Provide the (x, y) coordinate of the cell's center where the given text is located.  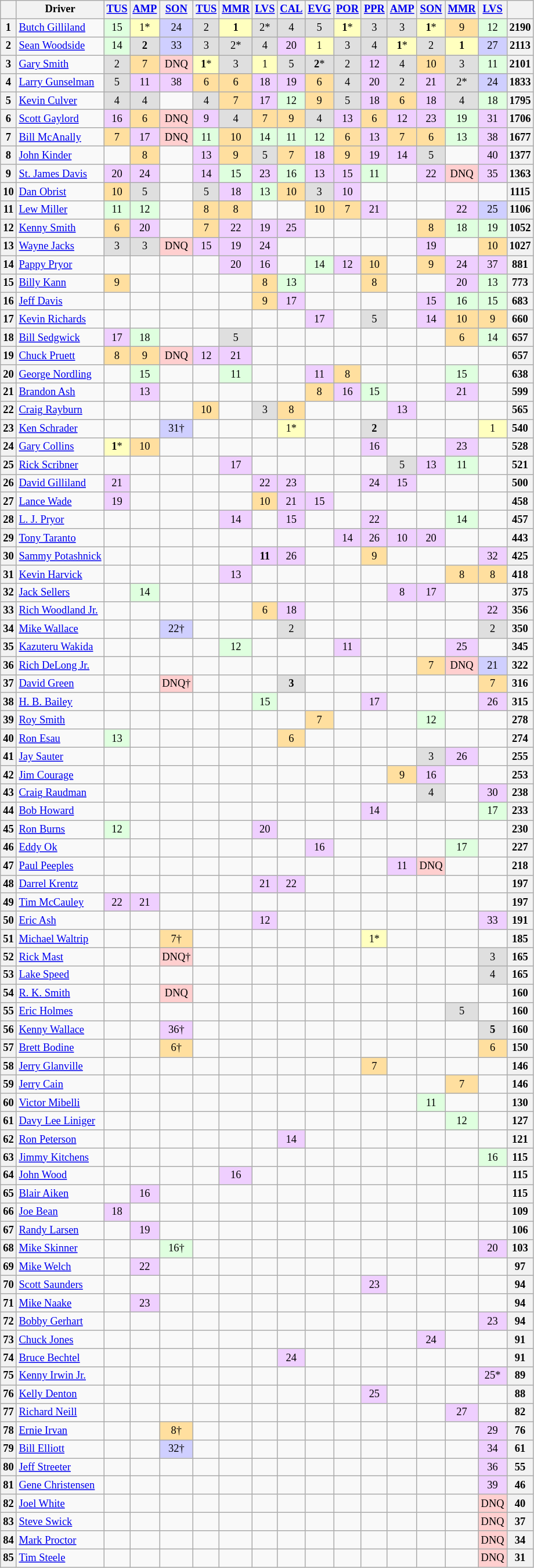
Kenny Wallace (60, 1029)
Joel White (60, 1504)
49 (8, 903)
Jack Sellers (60, 593)
191 (520, 920)
322 (520, 666)
Dan Obrist (60, 192)
1677 (520, 137)
85 (8, 1558)
255 (520, 756)
350 (520, 629)
77 (8, 1413)
65 (8, 1193)
1052 (520, 228)
Jerry Cain (60, 1084)
Roy Smith (60, 720)
42 (8, 775)
CAL (291, 9)
Kevin Harvick (60, 574)
Ron Esau (60, 738)
41 (8, 756)
36† (176, 1029)
1706 (520, 119)
George Nordling (60, 374)
660 (520, 320)
Brandon Ash (60, 393)
565 (520, 410)
Bobby Gerhart (60, 1321)
32† (176, 1449)
72 (8, 1321)
54 (8, 993)
Jeff Streeter (60, 1467)
Lake Speed (60, 975)
Jim Courage (60, 775)
Craig Rayburn (60, 410)
81 (8, 1485)
218 (520, 866)
51 (8, 939)
60 (8, 1103)
1115 (520, 192)
Michael Waltrip (60, 939)
EVG (319, 9)
Blair Aiken (60, 1193)
Wayne Jacks (60, 246)
53 (8, 975)
50 (8, 920)
59 (8, 1084)
130 (520, 1103)
74 (8, 1358)
106 (520, 1230)
Kelly Denton (60, 1394)
97 (520, 1266)
Victor Mibelli (60, 1103)
Joe Bean (60, 1212)
PPR (374, 9)
H. B. Bailey (60, 702)
185 (520, 939)
Jeff Davis (60, 301)
Paul Peeples (60, 866)
Randy Larsen (60, 1230)
121 (520, 1139)
22† (176, 629)
7† (176, 939)
Gary Smith (60, 64)
84 (8, 1540)
68 (8, 1249)
Mike Welch (60, 1266)
David Green (60, 683)
227 (520, 848)
Mike Skinner (60, 1249)
73 (8, 1340)
Jimmy Kitchens (60, 1157)
28 (8, 519)
70 (8, 1285)
Bill McAnally (60, 137)
150 (520, 1048)
56 (8, 1029)
103 (520, 1249)
Ken Schrader (60, 429)
683 (520, 301)
79 (8, 1449)
Sean Woodside (60, 46)
457 (520, 519)
45 (8, 830)
Richard Neill (60, 1413)
Eric Ash (60, 920)
John Wood (60, 1176)
1833 (520, 82)
31† (176, 429)
62 (8, 1139)
89 (520, 1376)
500 (520, 483)
528 (520, 447)
Ron Peterson (60, 1139)
1027 (520, 246)
Ron Burns (60, 830)
Tim McCauley (60, 903)
Kenny Smith (60, 228)
274 (520, 738)
64 (8, 1176)
Jerry Glanville (60, 1067)
Jay Sauter (60, 756)
Craig Raudman (60, 794)
127 (520, 1121)
Lance Wade (60, 502)
1106 (520, 210)
Eddy Ok (60, 848)
Kazuteru Wakida (60, 647)
Scott Gaylord (60, 119)
St. James Davis (60, 173)
8† (176, 1430)
458 (520, 502)
47 (8, 866)
78 (8, 1430)
443 (520, 538)
773 (520, 282)
Bob Howard (60, 811)
638 (520, 374)
44 (8, 811)
6† (176, 1048)
David Gilliland (60, 483)
Bill Sedgwick (60, 338)
88 (520, 1394)
Bruce Bechtel (60, 1358)
Gary Collins (60, 447)
Kevin Culver (60, 101)
1377 (520, 156)
881 (520, 265)
253 (520, 775)
278 (520, 720)
425 (520, 557)
16† (176, 1249)
Rich Woodland Jr. (60, 611)
599 (520, 393)
418 (520, 574)
1363 (520, 173)
Davy Lee Liniger (60, 1121)
63 (8, 1157)
356 (520, 611)
Billy Kann (60, 282)
Scott Saunders (60, 1285)
Larry Gunselman (60, 82)
109 (520, 1212)
80 (8, 1467)
83 (8, 1522)
1795 (520, 101)
69 (8, 1266)
230 (520, 830)
43 (8, 794)
2101 (520, 64)
Sammy Potashnick (60, 557)
Steve Swick (60, 1522)
345 (520, 647)
Rick Mast (60, 957)
66 (8, 1212)
Tim Steele (60, 1558)
Eric Holmes (60, 1012)
Kenny Irwin Jr. (60, 1376)
48 (8, 884)
Ernie Irvan (60, 1430)
67 (8, 1230)
POR (348, 9)
Darrel Krentz (60, 884)
75 (8, 1376)
Bill Elliott (60, 1449)
Kevin Richards (60, 320)
R. K. Smith (60, 993)
Lew Miller (60, 210)
375 (520, 593)
315 (520, 702)
Mike Wallace (60, 629)
521 (520, 465)
Tony Taranto (60, 538)
2190 (520, 28)
58 (8, 1067)
540 (520, 429)
2113 (520, 46)
Rick Scribner (60, 465)
52 (8, 957)
Pappy Pryor (60, 265)
Chuck Jones (60, 1340)
Brett Bodine (60, 1048)
Mike Naake (60, 1304)
233 (520, 811)
238 (520, 794)
Chuck Pruett (60, 356)
John Kinder (60, 156)
316 (520, 683)
25* (492, 1376)
Butch Gilliland (60, 28)
Mark Proctor (60, 1540)
71 (8, 1304)
L. J. Pryor (60, 519)
Gene Christensen (60, 1485)
Driver (60, 9)
Rich DeLong Jr. (60, 666)
57 (8, 1048)
